Pinpoint the cell where the given text exists, returning its (x, y) midpoint coordinate. 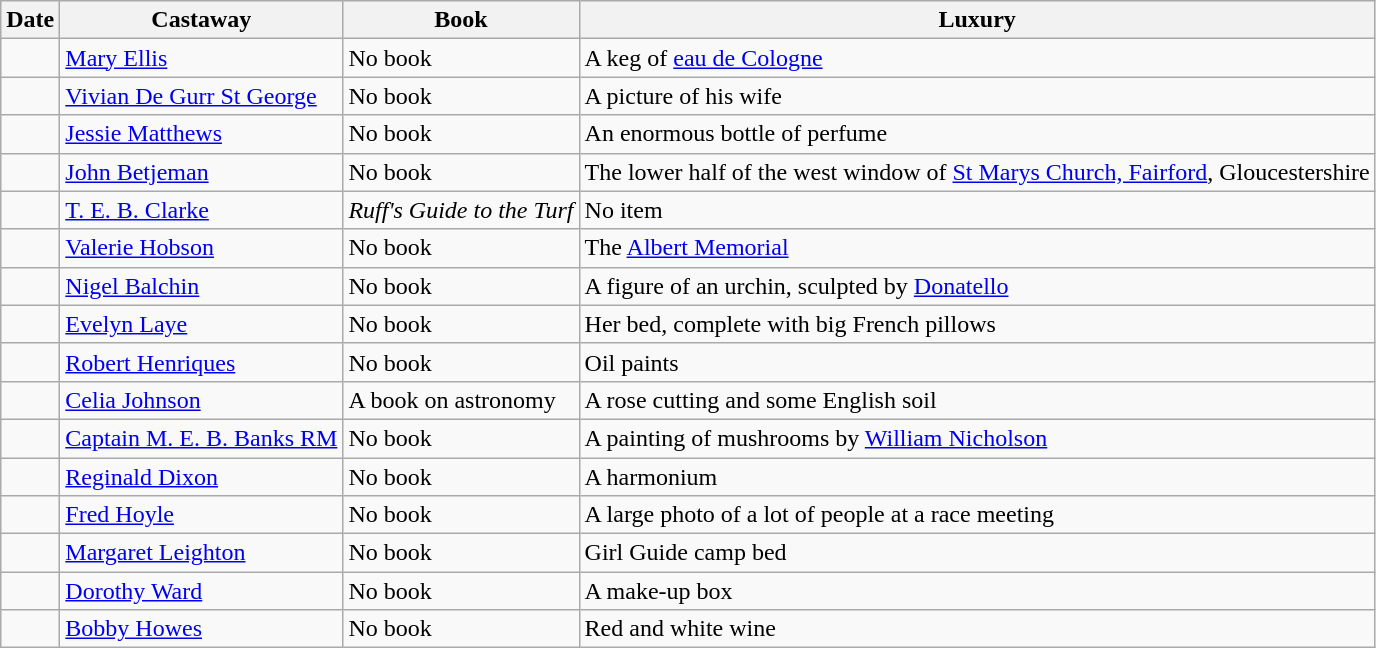
Girl Guide camp bed (977, 553)
Reginald Dixon (202, 477)
Robert Henriques (202, 362)
A figure of an urchin, sculpted by Donatello (977, 286)
Ruff's Guide to the Turf (461, 210)
A harmonium (977, 477)
Luxury (977, 20)
A painting of mushrooms by William Nicholson (977, 438)
Oil paints (977, 362)
The Albert Memorial (977, 248)
Celia Johnson (202, 400)
Evelyn Laye (202, 324)
T. E. B. Clarke (202, 210)
Captain M. E. B. Banks RM (202, 438)
Fred Hoyle (202, 515)
Dorothy Ward (202, 591)
An enormous bottle of perfume (977, 134)
Red and white wine (977, 629)
The lower half of the west window of St Marys Church, Fairford, Gloucestershire (977, 172)
Jessie Matthews (202, 134)
Book (461, 20)
A book on astronomy (461, 400)
Margaret Leighton (202, 553)
A keg of eau de Cologne (977, 58)
A rose cutting and some English soil (977, 400)
Her bed, complete with big French pillows (977, 324)
A large photo of a lot of people at a race meeting (977, 515)
Castaway (202, 20)
No item (977, 210)
Bobby Howes (202, 629)
A picture of his wife (977, 96)
Valerie Hobson (202, 248)
Nigel Balchin (202, 286)
Date (30, 20)
A make-up box (977, 591)
Mary Ellis (202, 58)
Vivian De Gurr St George (202, 96)
John Betjeman (202, 172)
